Determine the [X, Y] coordinate at the center of the cell enclosing the given text.  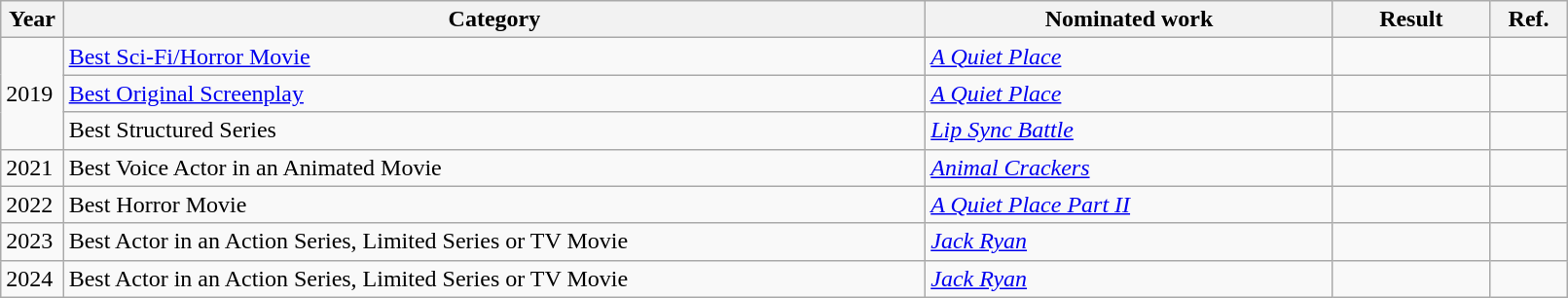
2021 [32, 168]
Category [494, 19]
2024 [32, 279]
Ref. [1528, 19]
Best Sci-Fi/Horror Movie [494, 56]
Best Structured Series [494, 130]
2022 [32, 205]
2019 [32, 93]
2023 [32, 242]
Lip Sync Battle [1129, 130]
Animal Crackers [1129, 168]
Result [1411, 19]
A Quiet Place Part II [1129, 205]
Best Horror Movie [494, 205]
Year [32, 19]
Nominated work [1129, 19]
Best Voice Actor in an Animated Movie [494, 168]
Best Original Screenplay [494, 93]
